Output the (X, Y) coordinate of the center of the cell containing the given text.  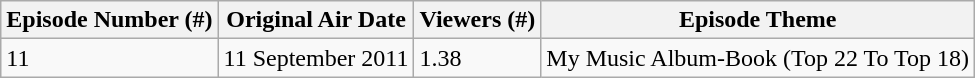
My Music Album-Book (Top 22 To Top 18) (758, 58)
Episode Number (#) (110, 20)
Viewers (#) (478, 20)
11 September 2011 (316, 58)
Original Air Date (316, 20)
Episode Theme (758, 20)
1.38 (478, 58)
11 (110, 58)
